Find where the given text appears and provide that cell's center as (X, Y) coordinate. 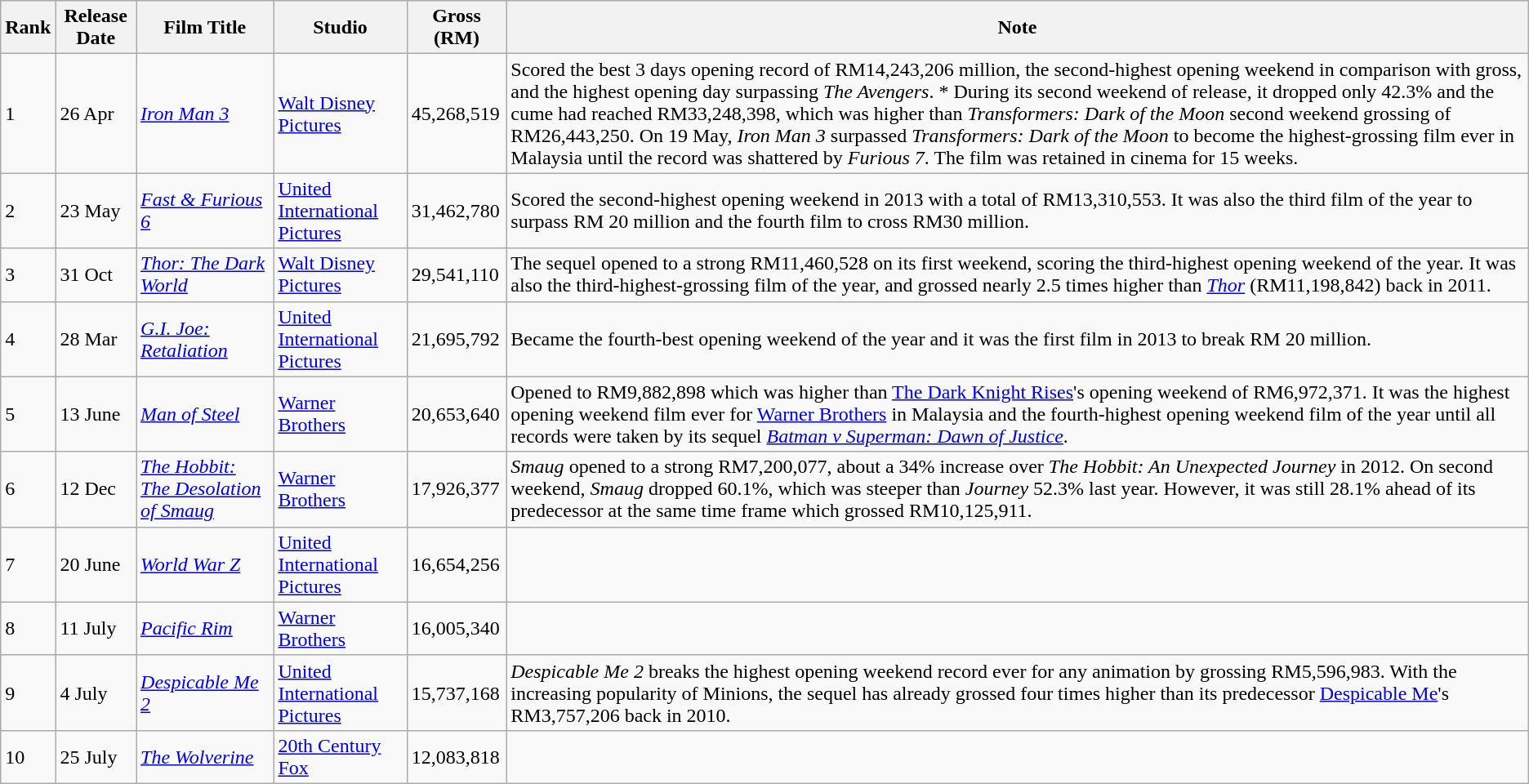
Film Title (205, 28)
16,005,340 (457, 629)
4 (28, 339)
29,541,110 (457, 274)
11 July (96, 629)
Note (1018, 28)
23 May (96, 211)
Man of Steel (205, 414)
G.I. Joe: Retaliation (205, 339)
12,083,818 (457, 756)
3 (28, 274)
45,268,519 (457, 114)
Thor: The Dark World (205, 274)
20,653,640 (457, 414)
The Hobbit: The Desolation of Smaug (205, 489)
10 (28, 756)
2 (28, 211)
Became the fourth-best opening weekend of the year and it was the first film in 2013 to break RM 20 million. (1018, 339)
The Wolverine (205, 756)
Gross (RM) (457, 28)
Rank (28, 28)
15,737,168 (457, 693)
9 (28, 693)
6 (28, 489)
Fast & Furious 6 (205, 211)
31 Oct (96, 274)
12 Dec (96, 489)
Despicable Me 2 (205, 693)
16,654,256 (457, 564)
5 (28, 414)
1 (28, 114)
8 (28, 629)
7 (28, 564)
13 June (96, 414)
26 Apr (96, 114)
28 Mar (96, 339)
17,926,377 (457, 489)
20th Century Fox (340, 756)
Iron Man 3 (205, 114)
Pacific Rim (205, 629)
Release Date (96, 28)
20 June (96, 564)
31,462,780 (457, 211)
25 July (96, 756)
21,695,792 (457, 339)
4 July (96, 693)
World War Z (205, 564)
Studio (340, 28)
